Search for the cell housing the specified text and yield its (X, Y) center coordinate. 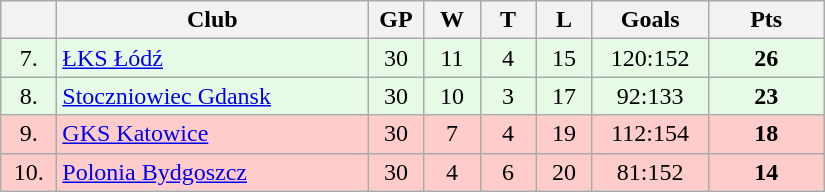
18 (766, 134)
Stoczniowiec Gdansk (212, 96)
Club (212, 20)
9. (29, 134)
10. (29, 172)
7 (452, 134)
GKS Katowice (212, 134)
10 (452, 96)
Goals (650, 20)
81:152 (650, 172)
ŁKS Łódź (212, 58)
6 (508, 172)
W (452, 20)
7. (29, 58)
Polonia Bydgoszcz (212, 172)
15 (564, 58)
112:154 (650, 134)
11 (452, 58)
23 (766, 96)
17 (564, 96)
3 (508, 96)
L (564, 20)
26 (766, 58)
GP (396, 20)
T (508, 20)
19 (564, 134)
92:133 (650, 96)
Pts (766, 20)
20 (564, 172)
14 (766, 172)
8. (29, 96)
120:152 (650, 58)
